Pinpoint the cell where the given text exists, returning its (X, Y) midpoint coordinate. 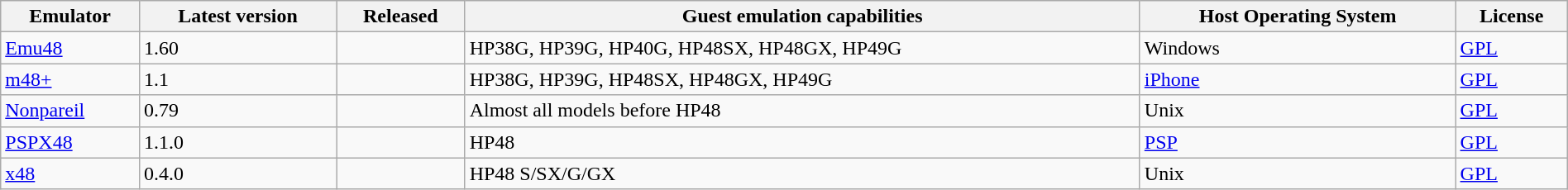
1.1 (238, 79)
1.60 (238, 48)
Host Operating System (1298, 17)
0.4.0 (238, 173)
HP48 (802, 142)
m48+ (70, 79)
Emu48 (70, 48)
Released (401, 17)
PSPX48 (70, 142)
x48 (70, 173)
Nonpareil (70, 111)
License (1512, 17)
Emulator (70, 17)
PSP (1298, 142)
HP38G, HP39G, HP40G, HP48SX, HP48GX, HP49G (802, 48)
HP38G, HP39G, HP48SX, HP48GX, HP49G (802, 79)
Windows (1298, 48)
0.79 (238, 111)
Guest emulation capabilities (802, 17)
iPhone (1298, 79)
HP48 S/SX/G/GX (802, 173)
1.1.0 (238, 142)
Latest version (238, 17)
Almost all models before HP48 (802, 111)
